Capture the cell that displays the provided text and extract its [X, Y] central coordinate. 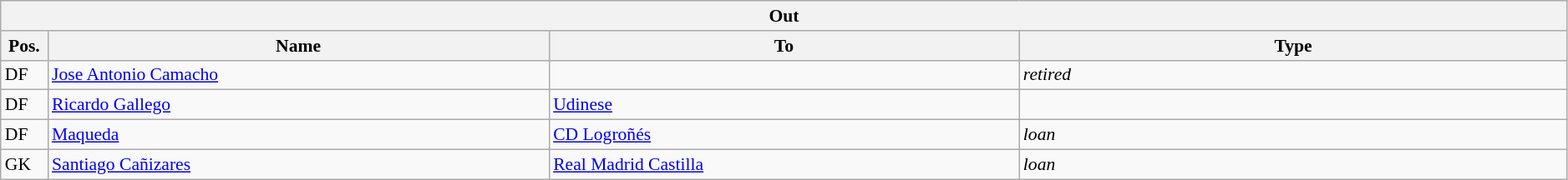
Out [784, 16]
Maqueda [298, 135]
Ricardo Gallego [298, 105]
Real Madrid Castilla [784, 164]
To [784, 46]
Pos. [24, 46]
retired [1293, 75]
GK [24, 164]
Udinese [784, 105]
Type [1293, 46]
Name [298, 46]
CD Logroñés [784, 135]
Jose Antonio Camacho [298, 75]
Santiago Cañizares [298, 164]
